Capture the cell that displays the provided text and extract its (x, y) central coordinate. 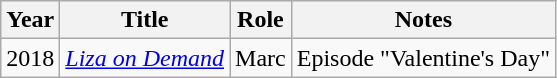
2018 (30, 58)
Notes (423, 20)
Marc (261, 58)
Title (145, 20)
Episode "Valentine's Day" (423, 58)
Role (261, 20)
Liza on Demand (145, 58)
Year (30, 20)
